Provide the [X, Y] coordinate of the cell's center where the given text is located.  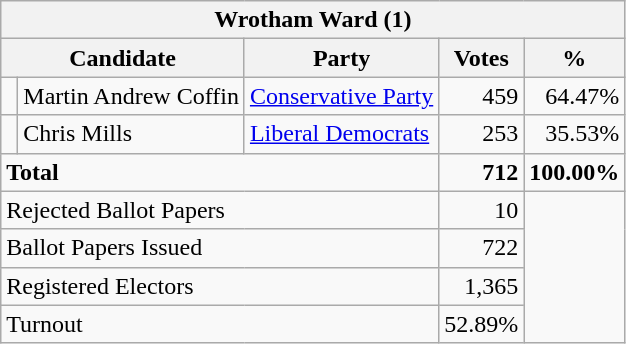
1,365 [482, 286]
10 [482, 210]
253 [482, 134]
Registered Electors [220, 286]
Party [341, 58]
Ballot Papers Issued [220, 248]
35.53% [574, 134]
100.00% [574, 172]
Chris Mills [132, 134]
Wrotham Ward (1) [313, 20]
Turnout [220, 324]
% [574, 58]
52.89% [482, 324]
459 [482, 96]
Rejected Ballot Papers [220, 210]
64.47% [574, 96]
Total [220, 172]
Liberal Democrats [341, 134]
Candidate [123, 58]
712 [482, 172]
722 [482, 248]
Votes [482, 58]
Martin Andrew Coffin [132, 96]
Conservative Party [341, 96]
